Scan for the cell matching the given text and deliver its (x, y) coordinate at center. 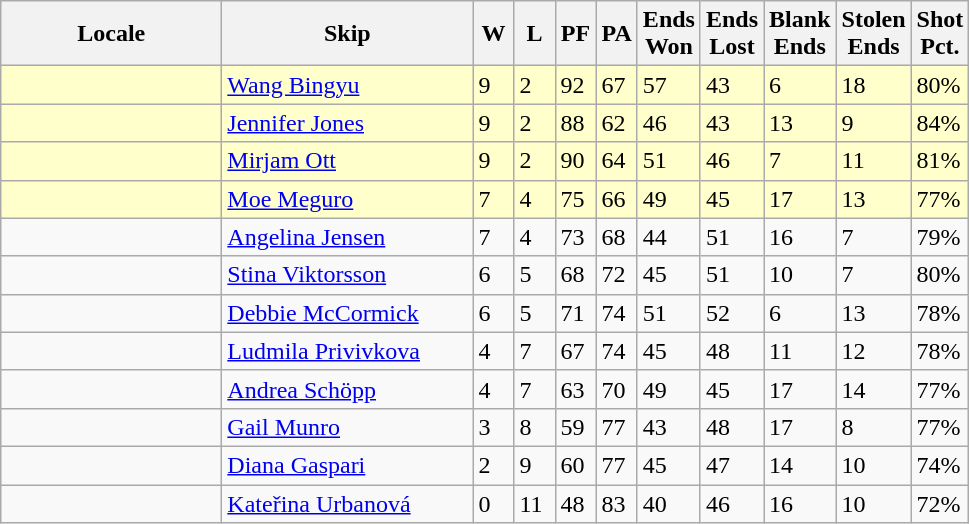
3 (494, 427)
L (534, 34)
52 (732, 313)
18 (874, 85)
Gail Munro (348, 427)
88 (576, 123)
72 (616, 275)
Wang Bingyu (348, 85)
60 (576, 465)
PF (576, 34)
83 (616, 503)
90 (576, 161)
57 (668, 85)
Ends Lost (732, 34)
84% (940, 123)
Ludmila Privivkova (348, 351)
59 (576, 427)
W (494, 34)
75 (576, 199)
Shot Pct. (940, 34)
Kateřina Urbanová (348, 503)
73 (576, 237)
62 (616, 123)
72% (940, 503)
0 (494, 503)
Angelina Jensen (348, 237)
47 (732, 465)
Stina Viktorsson (348, 275)
81% (940, 161)
Ends Won (668, 34)
Skip (348, 34)
92 (576, 85)
Jennifer Jones (348, 123)
Diana Gaspari (348, 465)
Locale (112, 34)
Moe Meguro (348, 199)
79% (940, 237)
63 (576, 389)
70 (616, 389)
Debbie McCormick (348, 313)
Mirjam Ott (348, 161)
PA (616, 34)
Blank Ends (800, 34)
Andrea Schöpp (348, 389)
74% (940, 465)
71 (576, 313)
Stolen Ends (874, 34)
12 (874, 351)
44 (668, 237)
64 (616, 161)
40 (668, 503)
66 (616, 199)
